Locate the cell with the specified text and output its (X, Y) center coordinate. 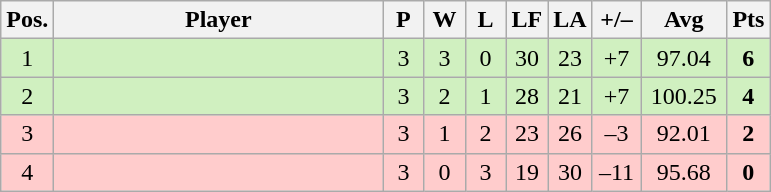
–3 (616, 134)
+/– (616, 20)
Player (218, 20)
LF (527, 20)
26 (570, 134)
100.25 (684, 96)
19 (527, 172)
Avg (684, 20)
95.68 (684, 172)
W (444, 20)
–11 (616, 172)
Pos. (28, 20)
P (404, 20)
92.01 (684, 134)
97.04 (684, 58)
6 (748, 58)
LA (570, 20)
L (486, 20)
Pts (748, 20)
28 (527, 96)
21 (570, 96)
